Scan for the cell matching the given text and deliver its (x, y) coordinate at center. 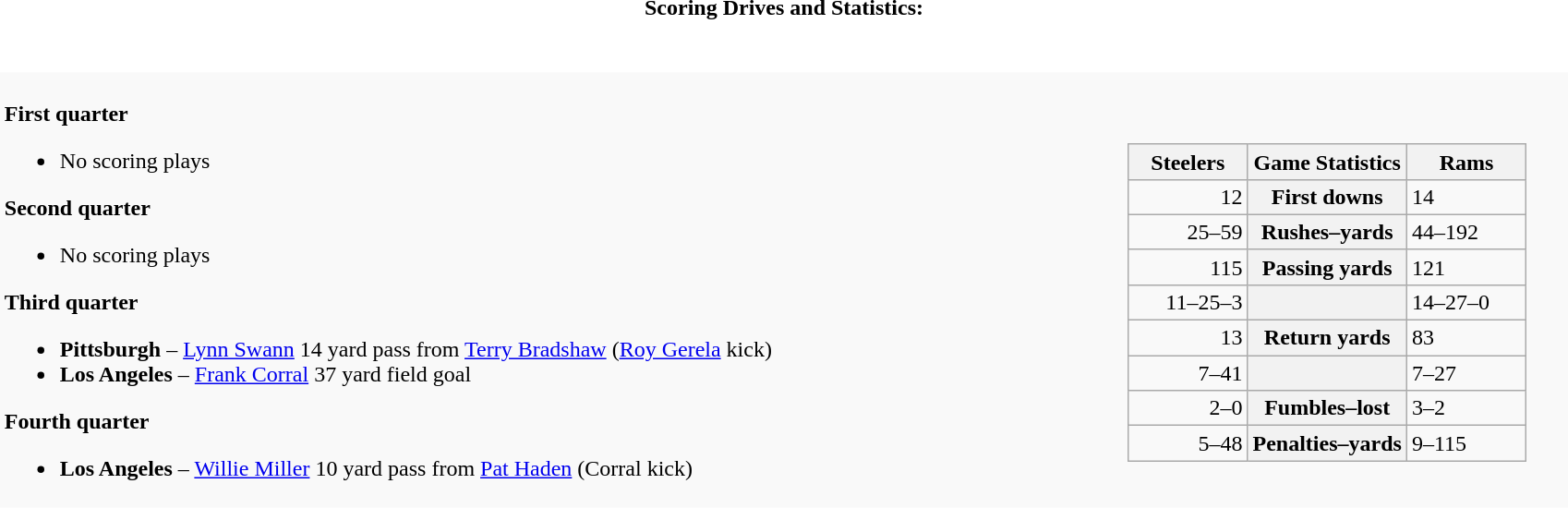
3–2 (1466, 408)
Fumbles–lost (1327, 408)
Game Statistics (1327, 162)
7–27 (1466, 373)
7–41 (1188, 373)
Penalties–yards (1327, 443)
Return yards (1327, 338)
44–192 (1466, 232)
14–27–0 (1466, 302)
11–25–3 (1188, 302)
12 (1188, 197)
Steelers (1188, 162)
9–115 (1466, 443)
25–59 (1188, 232)
5–48 (1188, 443)
Rushes–yards (1327, 232)
Passing yards (1327, 267)
83 (1466, 338)
115 (1188, 267)
14 (1466, 197)
First downs (1327, 197)
13 (1188, 338)
2–0 (1188, 408)
Rams (1466, 162)
121 (1466, 267)
